Search for the cell housing the specified text and yield its (x, y) center coordinate. 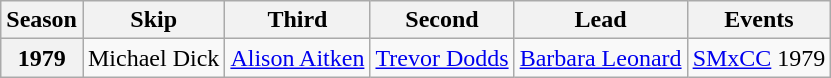
Events (759, 20)
SMxCC 1979 (759, 58)
Second (442, 20)
Michael Dick (153, 58)
Trevor Dodds (442, 58)
Season (42, 20)
Lead (600, 20)
Barbara Leonard (600, 58)
Third (298, 20)
Skip (153, 20)
Alison Aitken (298, 58)
1979 (42, 58)
